For the text-containing cell, return its midpoint in (X, Y) coordinate format. 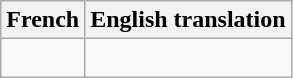
English translation (188, 20)
French (43, 20)
